Extract the [x, y] coordinate from the center of the cell holding the provided text.  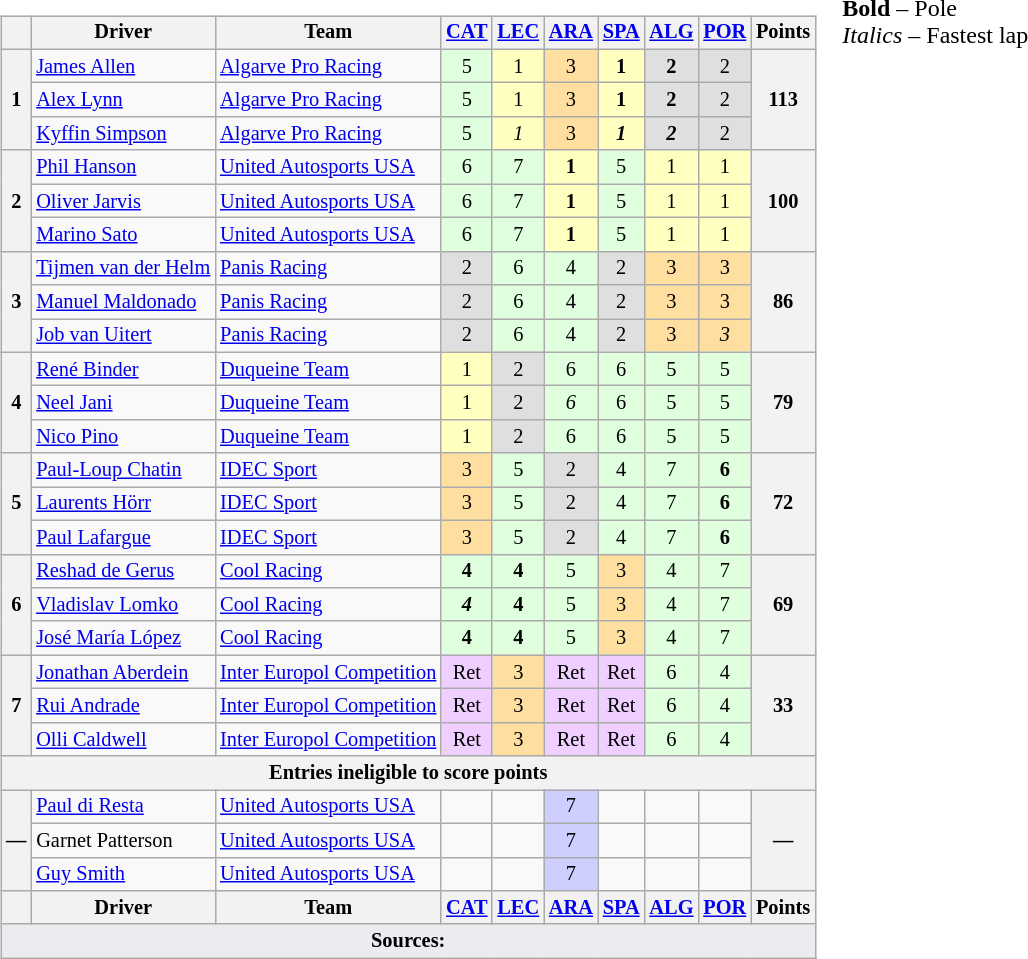
Vladislav Lomko [123, 605]
Manuel Maldonado [123, 302]
Sources: [408, 941]
Phil Hanson [123, 167]
69 [783, 604]
79 [783, 402]
Marino Sato [123, 235]
Guy Smith [123, 874]
33 [783, 706]
Paul-Loup Chatin [123, 470]
Oliver Jarvis [123, 201]
Garnet Patterson [123, 840]
113 [783, 100]
Paul di Resta [123, 807]
José María López [123, 638]
Nico Pino [123, 437]
Entries ineligible to score points [408, 773]
René Binder [123, 369]
Jonathan Aberdein [123, 672]
Laurents Hörr [123, 504]
James Allen [123, 66]
86 [783, 302]
Job van Uitert [123, 336]
Neel Jani [123, 403]
72 [783, 504]
Reshad de Gerus [123, 571]
Kyffin Simpson [123, 134]
Alex Lynn [123, 100]
100 [783, 200]
Paul Lafargue [123, 537]
Tijmen van der Helm [123, 268]
Rui Andrade [123, 706]
Olli Caldwell [123, 739]
